Locate the cell with the specified text and output its (X, Y) center coordinate. 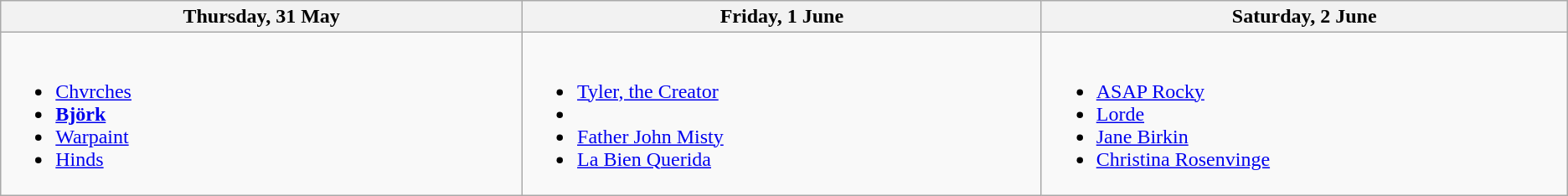
ChvrchesBjörkWarpaintHinds (261, 114)
Tyler, the CreatorFather John MistyLa Bien Querida (782, 114)
Saturday, 2 June (1304, 17)
Friday, 1 June (782, 17)
ASAP RockyLordeJane BirkinChristina Rosenvinge (1304, 114)
Thursday, 31 May (261, 17)
